From the cell containing the given text, extract its center point as (x, y) coordinate. 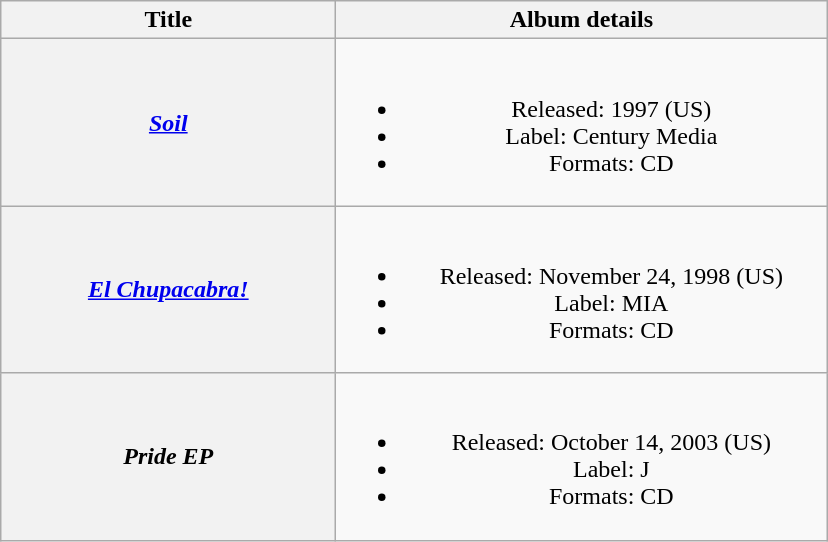
El Chupacabra! (168, 290)
Album details (582, 20)
Title (168, 20)
Released: 1997 (US)Label: Century MediaFormats: CD (582, 122)
Soil (168, 122)
Released: November 24, 1998 (US)Label: MIAFormats: CD (582, 290)
Pride EP (168, 456)
Released: October 14, 2003 (US)Label: JFormats: CD (582, 456)
